For the text-containing cell, return its midpoint in (x, y) coordinate format. 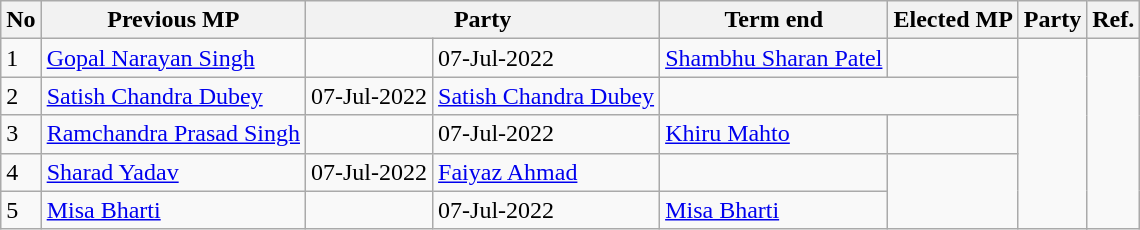
3 (21, 134)
4 (21, 172)
Term end (774, 20)
Ref. (1114, 20)
No (21, 20)
Elected MP (953, 20)
Shambhu Sharan Patel (774, 58)
Previous MP (173, 20)
Khiru Mahto (774, 134)
Sharad Yadav (173, 172)
Gopal Narayan Singh (173, 58)
2 (21, 96)
Faiyaz Ahmad (546, 172)
Ramchandra Prasad Singh (173, 134)
1 (21, 58)
5 (21, 210)
